Determine the (x, y) coordinate at the center of the cell enclosing the given text.  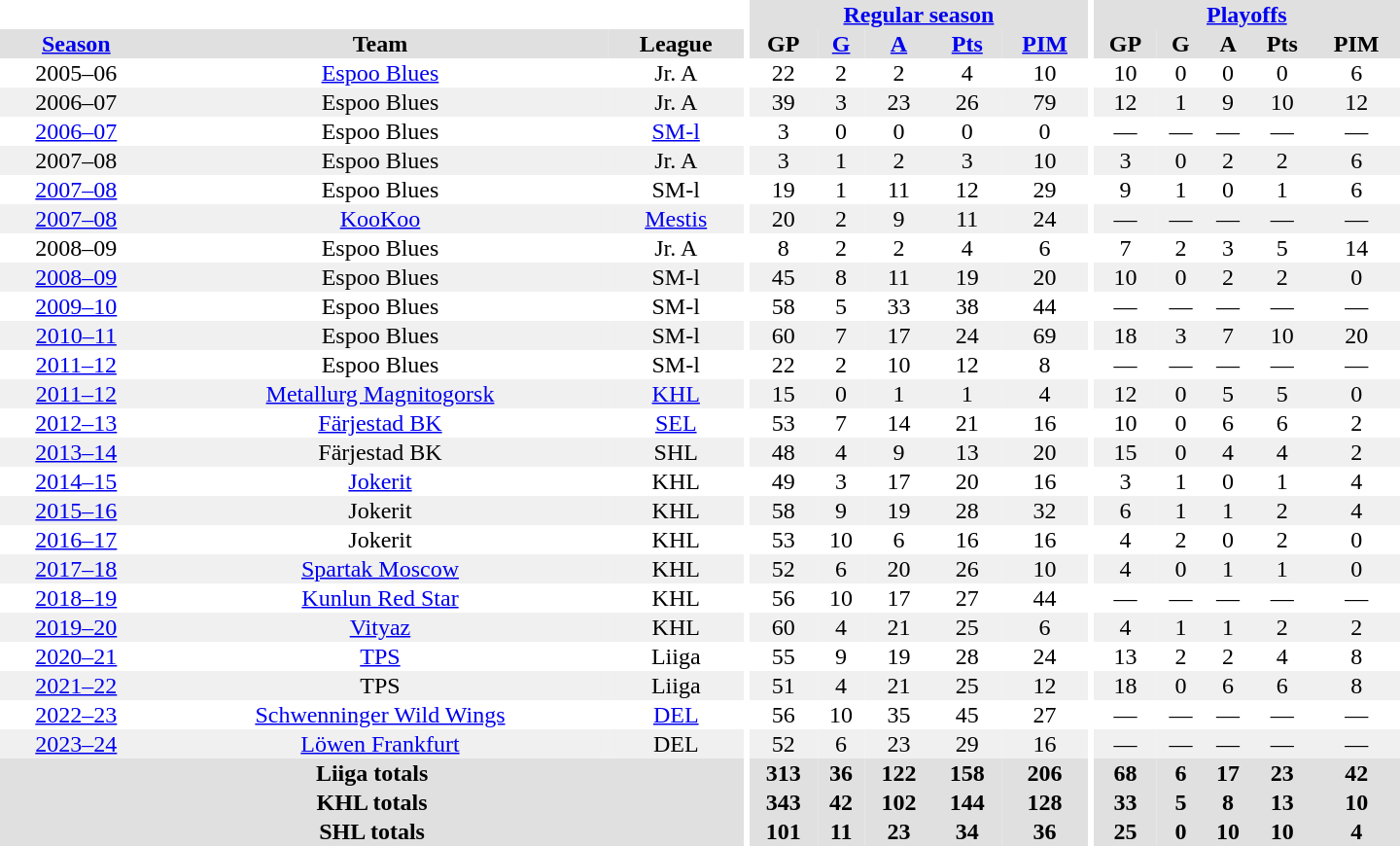
2009–10 (76, 306)
2021–22 (76, 686)
Löwen Frankfurt (381, 744)
SHL totals (371, 831)
69 (1044, 335)
Season (76, 44)
79 (1044, 102)
2005–06 (76, 73)
206 (1044, 773)
Spartak Moscow (381, 569)
55 (784, 656)
144 (967, 802)
Team (381, 44)
48 (784, 452)
68 (1126, 773)
32 (1044, 511)
2012–13 (76, 423)
2019–20 (76, 627)
Playoffs (1246, 15)
2023–24 (76, 744)
Vityaz (381, 627)
35 (898, 715)
Kunlun Red Star (381, 598)
2022–23 (76, 715)
101 (784, 831)
313 (784, 773)
2020–21 (76, 656)
122 (898, 773)
102 (898, 802)
39 (784, 102)
2018–19 (76, 598)
128 (1044, 802)
49 (784, 481)
Metallurg Magnitogorsk (381, 394)
Liiga totals (371, 773)
2010–11 (76, 335)
2014–15 (76, 481)
Mestis (676, 219)
League (676, 44)
2015–16 (76, 511)
2016–17 (76, 540)
KooKoo (381, 219)
SEL (676, 423)
2017–18 (76, 569)
158 (967, 773)
38 (967, 306)
343 (784, 802)
Schwenninger Wild Wings (381, 715)
2013–14 (76, 452)
51 (784, 686)
SHL (676, 452)
Regular season (920, 15)
34 (967, 831)
KHL totals (371, 802)
